Provide the (x, y) coordinate of the cell's center where the given text is located.  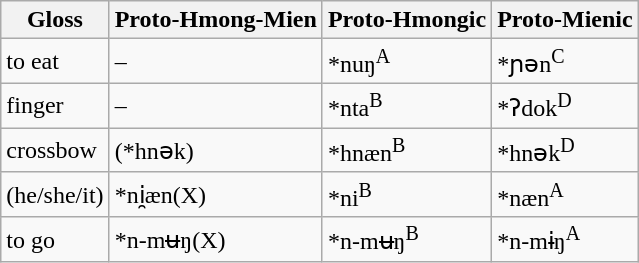
*n-mʉŋ(X) (216, 240)
Gloss (55, 20)
to eat (55, 62)
*hnəkD (566, 150)
(he/she/it) (55, 194)
crossbow (55, 150)
*nænA (566, 194)
*nuŋA (406, 62)
*ɲənC (566, 62)
*ʔdokD (566, 106)
*hnænB (406, 150)
*n-mʉŋB (406, 240)
*niB (406, 194)
finger (55, 106)
*ni̯æn(X) (216, 194)
(*hnək) (216, 150)
*n-mɨŋA (566, 240)
*ntaB (406, 106)
to go (55, 240)
Proto-Hmong-Mien (216, 20)
Proto-Hmongic (406, 20)
Proto-Mienic (566, 20)
